Return the [X, Y] coordinate for the center point of the cell that contains the specified text.  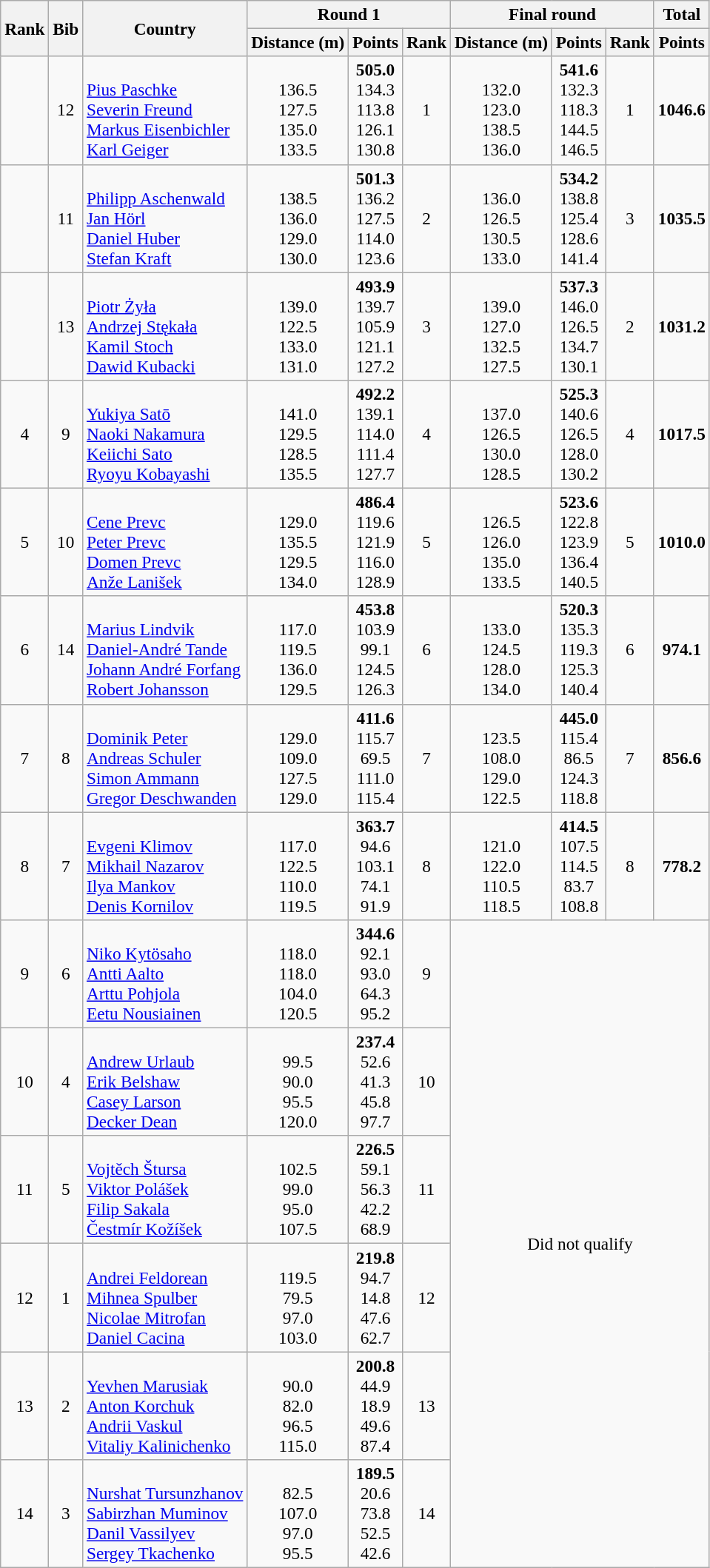
Yevhen MarusiakAnton KorchukAndrii VaskulVitaliy Kalinichenko [165, 1405]
Dominik PeterAndreas SchulerSimon AmmannGregor Deschwanden [165, 758]
Cene PrevcPeter PrevcDomen PrevcAnže Lanišek [165, 542]
126.5126.0135.0133.5 [502, 542]
Total [681, 14]
90.082.096.5115.0 [298, 1405]
Nurshat TursunzhanovSabirzhan MuminovDanil VassilyevSergey Tkachenko [165, 1513]
Vojtěch ŠtursaViktor PolášekFilip SakalaČestmír Kožíšek [165, 1190]
Pius PaschkeSeverin FreundMarkus EisenbichlerKarl Geiger [165, 110]
1017.5 [681, 434]
136.5127.5135.0133.5 [298, 110]
Philipp AschenwaldJan HörlDaniel HuberStefan Kraft [165, 218]
117.0122.5110.0119.5 [298, 865]
136.0126.5130.5133.0 [502, 218]
118.0118.0104.0120.5 [298, 974]
493.9139.7105.9121.1127.2 [376, 326]
141.0129.5128.5135.5 [298, 434]
453.8103.999.1124.5126.3 [376, 650]
138.5136.0129.0130.0 [298, 218]
537.3146.0126.5134.7130.1 [579, 326]
1031.2 [681, 326]
Round 1 [349, 14]
237.452.641.345.897.7 [376, 1082]
137.0126.5130.0128.5 [502, 434]
1010.0 [681, 542]
363.794.6103.174.191.9 [376, 865]
Final round [552, 14]
129.0109.0127.5129.0 [298, 758]
501.3136.2127.5114.0123.6 [376, 218]
119.579.597.0103.0 [298, 1297]
82.5107.097.095.5 [298, 1513]
132.0123.0138.5136.0 [502, 110]
102.599.095.0107.5 [298, 1190]
541.6132.3118.3144.5146.5 [579, 110]
121.0122.0110.5118.5 [502, 865]
856.6 [681, 758]
Piotr ŻyłaAndrzej StękałaKamil StochDawid Kubacki [165, 326]
1035.5 [681, 218]
219.894.714.847.662.7 [376, 1297]
117.0119.5136.0129.5 [298, 650]
Bib [66, 28]
Evgeni KlimovMikhail NazarovIlya MankovDenis Kornilov [165, 865]
Country [165, 28]
778.2 [681, 865]
200.844.918.949.687.4 [376, 1405]
523.6122.8123.9136.4140.5 [579, 542]
189.520.673.852.542.6 [376, 1513]
492.2139.1114.0111.4127.7 [376, 434]
226.559.156.342.268.9 [376, 1190]
520.3135.3119.3125.3140.4 [579, 650]
445.0115.486.5124.3118.8 [579, 758]
99.590.095.5120.0 [298, 1082]
Marius LindvikDaniel-André TandeJohann André ForfangRobert Johansson [165, 650]
133.0124.5128.0134.0 [502, 650]
534.2138.8125.4128.6141.4 [579, 218]
1046.6 [681, 110]
Andrei FeldoreanMihnea SpulberNicolae MitrofanDaniel Cacina [165, 1297]
974.1 [681, 650]
525.3140.6126.5128.0130.2 [579, 434]
123.5108.0129.0122.5 [502, 758]
139.0127.0132.5127.5 [502, 326]
Yukiya SatōNaoki NakamuraKeiichi SatoRyoyu Kobayashi [165, 434]
Andrew UrlaubErik BelshawCasey LarsonDecker Dean [165, 1082]
344.692.193.064.395.2 [376, 974]
Niko KytösahoAntti AaltoArttu PohjolaEetu Nousiainen [165, 974]
486.4119.6121.9116.0128.9 [376, 542]
505.0134.3113.8126.1130.8 [376, 110]
Did not qualify [580, 1244]
414.5107.5114.583.7108.8 [579, 865]
139.0122.5133.0131.0 [298, 326]
129.0135.5129.5134.0 [298, 542]
411.6115.769.5111.0115.4 [376, 758]
